Detect which cell encompasses the target text, then output its (x, y) center coordinate. 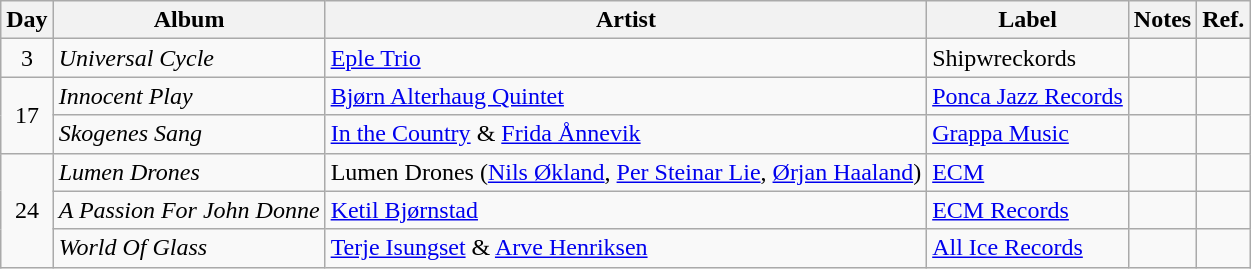
Ref. (1224, 20)
17 (27, 115)
Lumen Drones (189, 172)
Universal Cycle (189, 58)
Notes (1162, 20)
Day (27, 20)
Grappa Music (1028, 134)
3 (27, 58)
Terje Isungset & Arve Henriksen (626, 248)
Innocent Play (189, 96)
In the Country & Frida Ånnevik (626, 134)
Skogenes Sang (189, 134)
Artist (626, 20)
Lumen Drones (Nils Økland, Per Steinar Lie, Ørjan Haaland) (626, 172)
ECM (1028, 172)
Label (1028, 20)
Bjørn Alterhaug Quintet (626, 96)
Eple Trio (626, 58)
Shipwreckords (1028, 58)
24 (27, 210)
Album (189, 20)
ECM Records (1028, 210)
Ketil Bjørnstad (626, 210)
World Of Glass (189, 248)
All Ice Records (1028, 248)
Ponca Jazz Records (1028, 96)
A Passion For John Donne (189, 210)
